Return [x, y] of the center of cell containing provided text 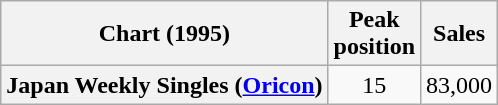
15 [374, 85]
Chart (1995) [164, 34]
Sales [460, 34]
Japan Weekly Singles (Oricon) [164, 85]
83,000 [460, 85]
Peakposition [374, 34]
